Output the (x, y) coordinate of the center of the cell containing the given text.  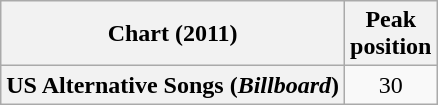
30 (391, 85)
Chart (2011) (173, 34)
US Alternative Songs (Billboard) (173, 85)
Peakposition (391, 34)
